Search for the cell housing the specified text and yield its (X, Y) center coordinate. 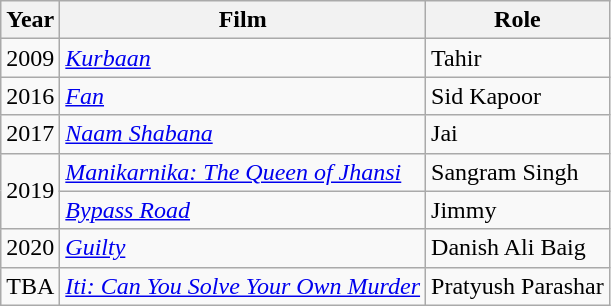
Kurbaan (243, 58)
Film (243, 20)
2019 (30, 191)
Guilty (243, 248)
2016 (30, 96)
Sid Kapoor (518, 96)
TBA (30, 286)
Fan (243, 96)
Naam Shabana (243, 134)
Jimmy (518, 210)
Manikarnika: The Queen of Jhansi (243, 172)
Role (518, 20)
2020 (30, 248)
2017 (30, 134)
Year (30, 20)
2009 (30, 58)
Iti: Can You Solve Your Own Murder (243, 286)
Pratyush Parashar (518, 286)
Jai (518, 134)
Danish Ali Baig (518, 248)
Sangram Singh (518, 172)
Tahir (518, 58)
Bypass Road (243, 210)
